Detect which cell encompasses the target text, then output its (x, y) center coordinate. 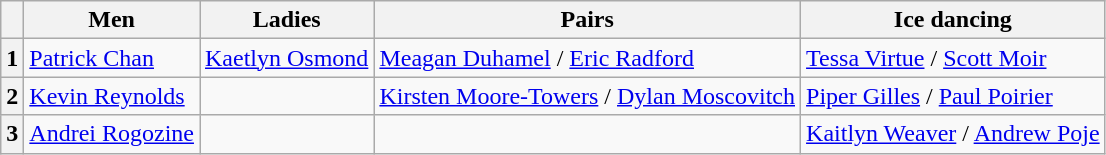
Meagan Duhamel / Eric Radford (588, 58)
2 (12, 96)
Ladies (287, 20)
Kaitlyn Weaver / Andrew Poje (954, 134)
Men (112, 20)
Kaetlyn Osmond (287, 58)
Andrei Rogozine (112, 134)
Piper Gilles / Paul Poirier (954, 96)
Ice dancing (954, 20)
Kevin Reynolds (112, 96)
Kirsten Moore-Towers / Dylan Moscovitch (588, 96)
Tessa Virtue / Scott Moir (954, 58)
Patrick Chan (112, 58)
Pairs (588, 20)
1 (12, 58)
3 (12, 134)
